For the text-containing cell, return its midpoint in (X, Y) coordinate format. 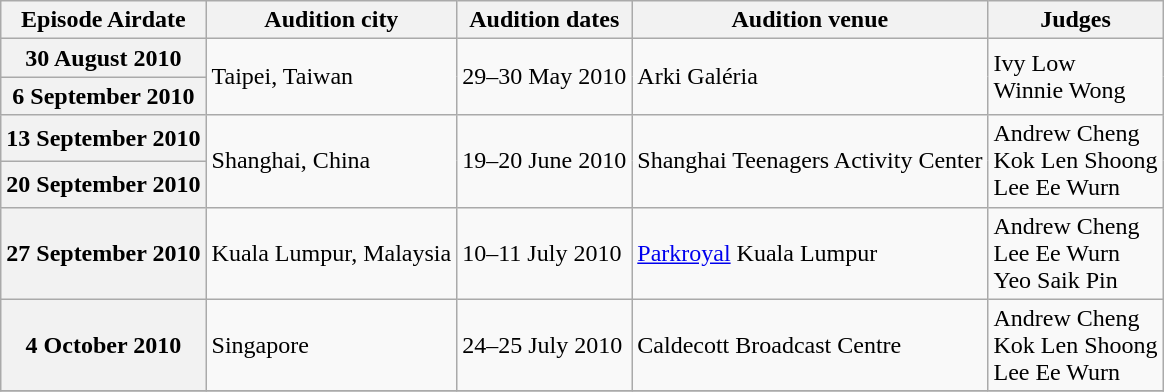
Audition city (332, 20)
Taipei, Taiwan (332, 77)
Caldecott Broadcast Centre (810, 345)
Shanghai Teenagers Activity Center (810, 161)
Ivy LowWinnie Wong (1076, 77)
29–30 May 2010 (544, 77)
Andrew ChengLee Ee WurnYeo Saik Pin (1076, 253)
13 September 2010 (104, 138)
Singapore (332, 345)
19–20 June 2010 (544, 161)
30 August 2010 (104, 58)
24–25 July 2010 (544, 345)
6 September 2010 (104, 96)
10–11 July 2010 (544, 253)
27 September 2010 (104, 253)
Audition dates (544, 20)
Arki Galéria (810, 77)
Judges (1076, 20)
20 September 2010 (104, 184)
Shanghai, China (332, 161)
4 October 2010 (104, 345)
Episode Airdate (104, 20)
Kuala Lumpur, Malaysia (332, 253)
Audition venue (810, 20)
Parkroyal Kuala Lumpur (810, 253)
